Extract the (x, y) coordinate from the center of the cell holding the provided text.  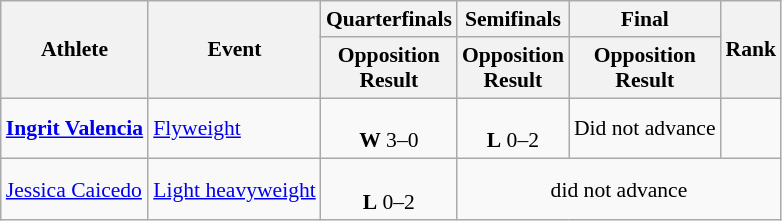
Did not advance (645, 128)
Quarterfinals (389, 19)
Jessica Caicedo (74, 190)
Event (234, 50)
Flyweight (234, 128)
Light heavyweight (234, 190)
Semifinals (513, 19)
Athlete (74, 50)
Rank (752, 50)
Final (645, 19)
did not advance (619, 190)
W 3–0 (389, 128)
Ingrit Valencia (74, 128)
